Output the (X, Y) coordinate of the center of the cell containing the given text.  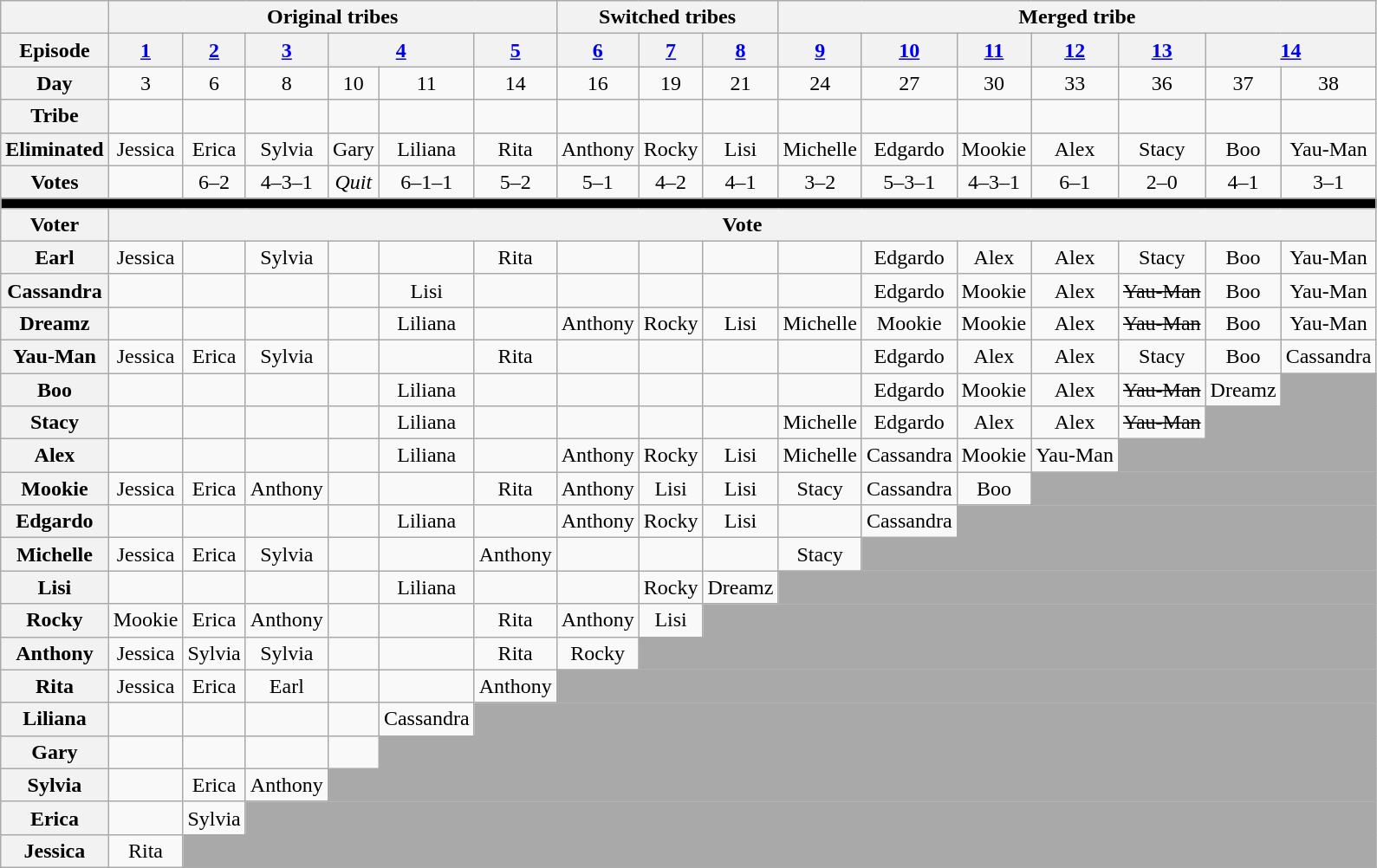
9 (820, 50)
13 (1161, 50)
38 (1328, 83)
3–1 (1328, 182)
6–2 (214, 182)
Original tribes (333, 17)
Votes (55, 182)
3–2 (820, 182)
5–1 (598, 182)
1 (146, 50)
36 (1161, 83)
21 (740, 83)
7 (671, 50)
Voter (55, 224)
Vote (742, 224)
2–0 (1161, 182)
Quit (354, 182)
5–3–1 (909, 182)
27 (909, 83)
2 (214, 50)
33 (1075, 83)
12 (1075, 50)
24 (820, 83)
30 (994, 83)
Tribe (55, 116)
16 (598, 83)
19 (671, 83)
5–2 (515, 182)
Episode (55, 50)
Merged tribe (1077, 17)
Eliminated (55, 149)
5 (515, 50)
4 (400, 50)
6–1–1 (426, 182)
Switched tribes (667, 17)
37 (1243, 83)
6–1 (1075, 182)
Day (55, 83)
4–2 (671, 182)
